Determine the (X, Y) coordinate at the center of the cell enclosing the given text.  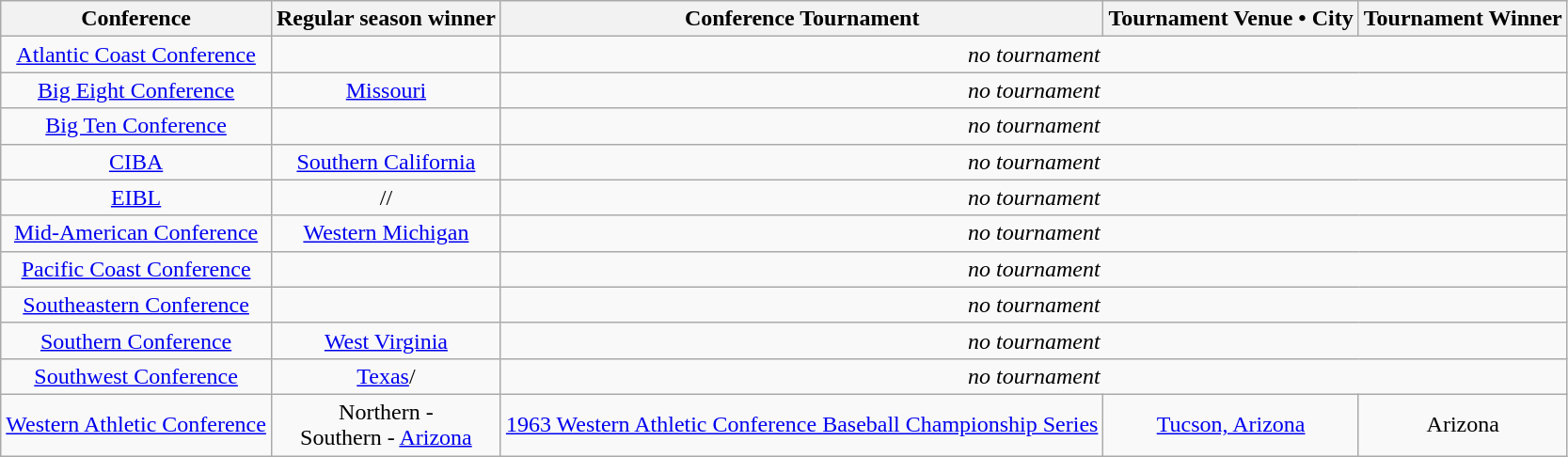
Southern Conference (136, 340)
Atlantic Coast Conference (136, 55)
Western Athletic Conference (136, 425)
Arizona (1463, 425)
Missouri (386, 90)
Texas/ (386, 376)
Conference Tournament (801, 19)
Mid-American Conference (136, 233)
Northern - Southern - Arizona (386, 425)
West Virginia (386, 340)
Southeastern Conference (136, 305)
EIBL (136, 197)
Tournament Winner (1463, 19)
Southern California (386, 162)
Regular season winner (386, 19)
Big Eight Conference (136, 90)
// (386, 197)
Big Ten Conference (136, 126)
Southwest Conference (136, 376)
1963 Western Athletic Conference Baseball Championship Series (801, 425)
CIBA (136, 162)
Tournament Venue • City (1230, 19)
Western Michigan (386, 233)
Conference (136, 19)
Pacific Coast Conference (136, 269)
Tucson, Arizona (1230, 425)
